Locate the cell with the specified text and output its (x, y) center coordinate. 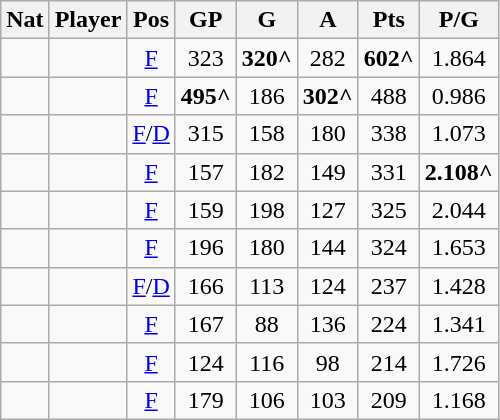
323 (206, 58)
196 (206, 248)
325 (388, 210)
209 (388, 400)
Player (88, 20)
127 (328, 210)
136 (328, 324)
98 (328, 362)
182 (266, 172)
2.108^ (458, 172)
315 (206, 134)
320^ (266, 58)
167 (206, 324)
1.341 (458, 324)
179 (206, 400)
214 (388, 362)
G (266, 20)
1.864 (458, 58)
P/G (458, 20)
338 (388, 134)
157 (206, 172)
116 (266, 362)
113 (266, 286)
Nat (25, 20)
2.044 (458, 210)
GP (206, 20)
0.986 (458, 96)
103 (328, 400)
1.726 (458, 362)
302^ (328, 96)
186 (266, 96)
106 (266, 400)
1.073 (458, 134)
198 (266, 210)
224 (388, 324)
A (328, 20)
149 (328, 172)
1.168 (458, 400)
Pos (151, 20)
488 (388, 96)
1.653 (458, 248)
282 (328, 58)
1.428 (458, 286)
237 (388, 286)
331 (388, 172)
159 (206, 210)
158 (266, 134)
324 (388, 248)
495^ (206, 96)
166 (206, 286)
602^ (388, 58)
Pts (388, 20)
144 (328, 248)
88 (266, 324)
